Search for the cell housing the specified text and yield its [X, Y] center coordinate. 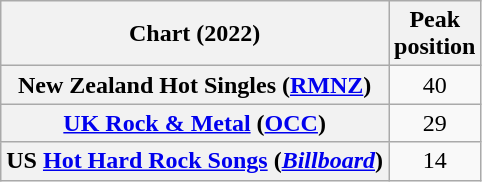
Chart (2022) [195, 34]
29 [435, 123]
New Zealand Hot Singles (RMNZ) [195, 85]
14 [435, 161]
40 [435, 85]
Peakposition [435, 34]
US Hot Hard Rock Songs (Billboard) [195, 161]
UK Rock & Metal (OCC) [195, 123]
